Return the (x, y) coordinate for the center point of the cell that contains the specified text.  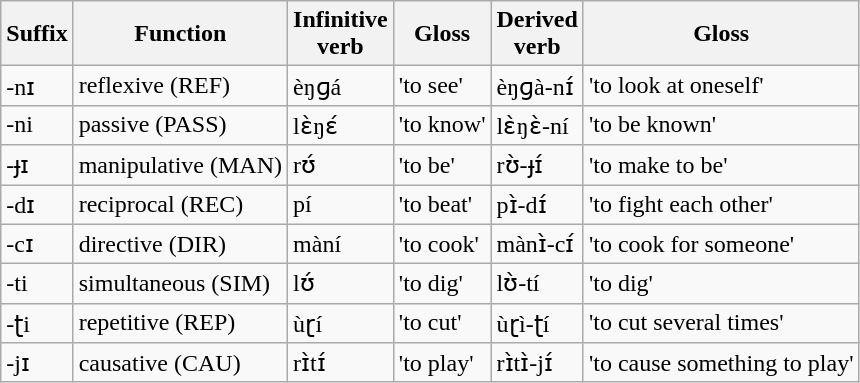
'to cut several times' (721, 323)
èŋɡá (341, 86)
'to cut' (442, 323)
Derivedverb (537, 34)
causative (CAU) (180, 363)
ùɽì-ʈí (537, 323)
reciprocal (REC) (180, 204)
-nɪ (37, 86)
'to fight each other' (721, 204)
'to look at oneself' (721, 86)
rʊ́ (341, 165)
rʊ̀-ɟɪ́ (537, 165)
'to play' (442, 363)
rɪ̀tɪ̀-jɪ́ (537, 363)
lɛ̀ŋɛ́ (341, 125)
èŋɡà-nɪ́ (537, 86)
-ni (37, 125)
-cɪ (37, 244)
màní (341, 244)
passive (PASS) (180, 125)
'to beat' (442, 204)
mànɪ̀-cɪ́ (537, 244)
pɪ̀-dɪ́ (537, 204)
pí (341, 204)
-dɪ (37, 204)
'to be known' (721, 125)
directive (DIR) (180, 244)
manipulative (MAN) (180, 165)
simultaneous (SIM) (180, 284)
-ɟɪ (37, 165)
'to be' (442, 165)
'to cause something to play' (721, 363)
lɛ̀ŋɛ̀-ní (537, 125)
-ʈi (37, 323)
lʊ̀-tí (537, 284)
'to cook' (442, 244)
-jɪ (37, 363)
'to cook for someone' (721, 244)
'to see' (442, 86)
-ti (37, 284)
reflexive (REF) (180, 86)
lʊ́ (341, 284)
Function (180, 34)
Suffix (37, 34)
repetitive (REP) (180, 323)
'to know' (442, 125)
Infinitiveverb (341, 34)
'to make to be' (721, 165)
rɪ̀tɪ́ (341, 363)
ùɽí (341, 323)
